Return (x, y) of the center of cell containing provided text 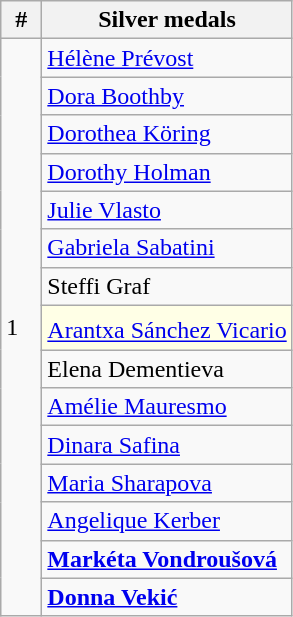
Steffi Graf (167, 286)
Dora Boothby (167, 96)
Hélène Prévost (167, 58)
Markéta Vondroušová (167, 559)
Dorothy Holman (167, 172)
Maria Sharapova (167, 483)
Julie Vlasto (167, 210)
Angelique Kerber (167, 521)
Elena Dementieva (167, 369)
Dinara Safina (167, 445)
Gabriela Sabatini (167, 248)
Arantxa Sánchez Vicario (167, 328)
# (22, 20)
Amélie Mauresmo (167, 407)
Dorothea Köring (167, 134)
1 (22, 328)
Donna Vekić (167, 597)
Silver medals (167, 20)
